Find where the given text appears and provide that cell's center as [x, y] coordinate. 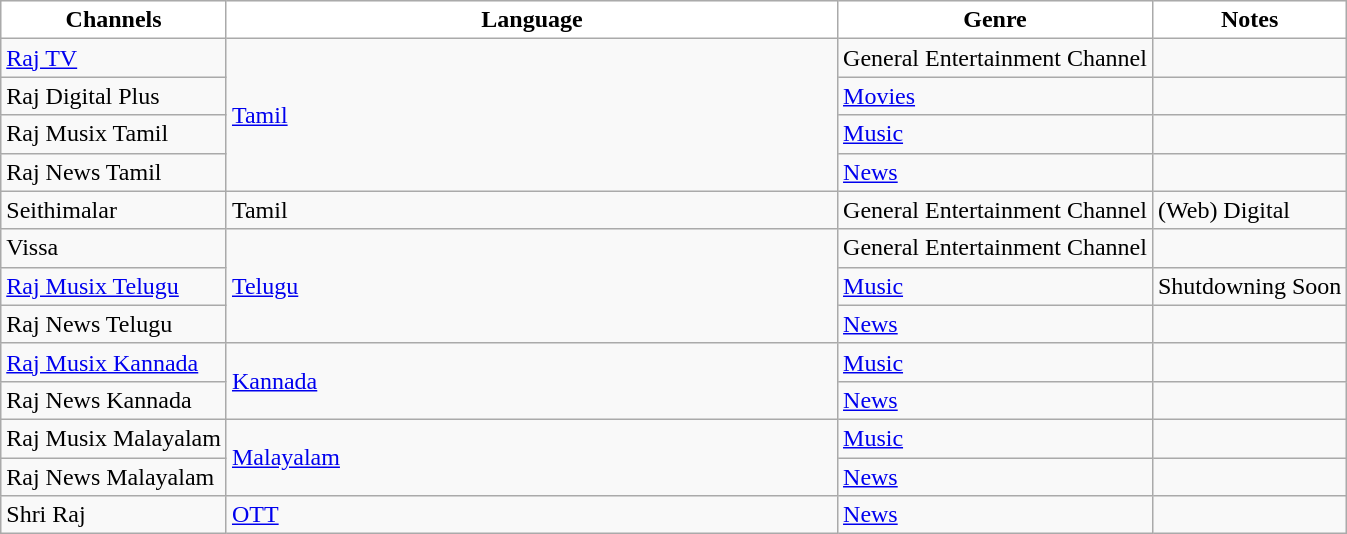
Raj Musix Tamil [114, 134]
Shri Raj [114, 515]
Malayalam [532, 457]
(Web) Digital [1249, 210]
Raj Digital Plus [114, 96]
Raj News Kannada [114, 400]
Vissa [114, 248]
OTT [532, 515]
Raj TV [114, 58]
Telugu [532, 286]
Kannada [532, 381]
Raj News Malayalam [114, 477]
Shutdowning Soon [1249, 286]
Language [532, 20]
Movies [996, 96]
Channels [114, 20]
Raj News Tamil [114, 172]
Raj Musix Kannada [114, 362]
Genre [996, 20]
Seithimalar [114, 210]
Raj News Telugu [114, 324]
Notes [1249, 20]
Raj Musix Telugu [114, 286]
Raj Musix Malayalam [114, 438]
